Scan for the cell matching the given text and deliver its [x, y] coordinate at center. 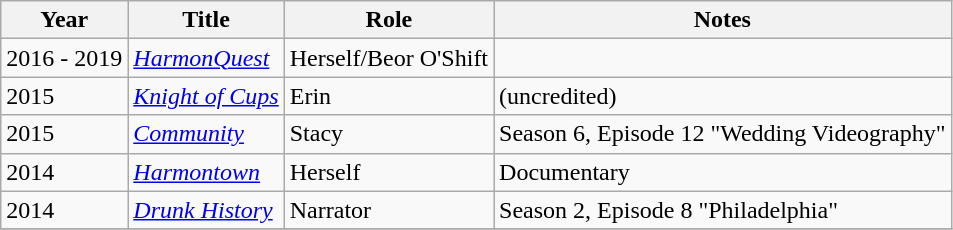
Season 2, Episode 8 "Philadelphia" [722, 210]
Herself/Beor O'Shift [388, 58]
Knight of Cups [206, 96]
2016 - 2019 [64, 58]
Stacy [388, 134]
Documentary [722, 172]
Notes [722, 20]
Community [206, 134]
Title [206, 20]
Season 6, Episode 12 "Wedding Videography" [722, 134]
Herself [388, 172]
Erin [388, 96]
Narrator [388, 210]
Role [388, 20]
Drunk History [206, 210]
(uncredited) [722, 96]
Harmontown [206, 172]
Year [64, 20]
HarmonQuest [206, 58]
